Scan for the cell matching the given text and deliver its (X, Y) coordinate at center. 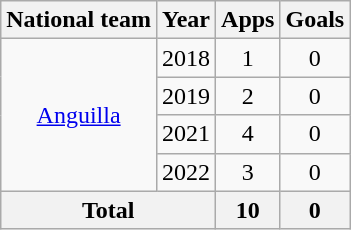
2021 (186, 134)
2022 (186, 172)
1 (248, 58)
2018 (186, 58)
3 (248, 172)
4 (248, 134)
Total (108, 210)
Year (186, 20)
2019 (186, 96)
Goals (315, 20)
National team (79, 20)
2 (248, 96)
Anguilla (79, 115)
Apps (248, 20)
10 (248, 210)
